Pinpoint the cell where the given text exists, returning its (X, Y) midpoint coordinate. 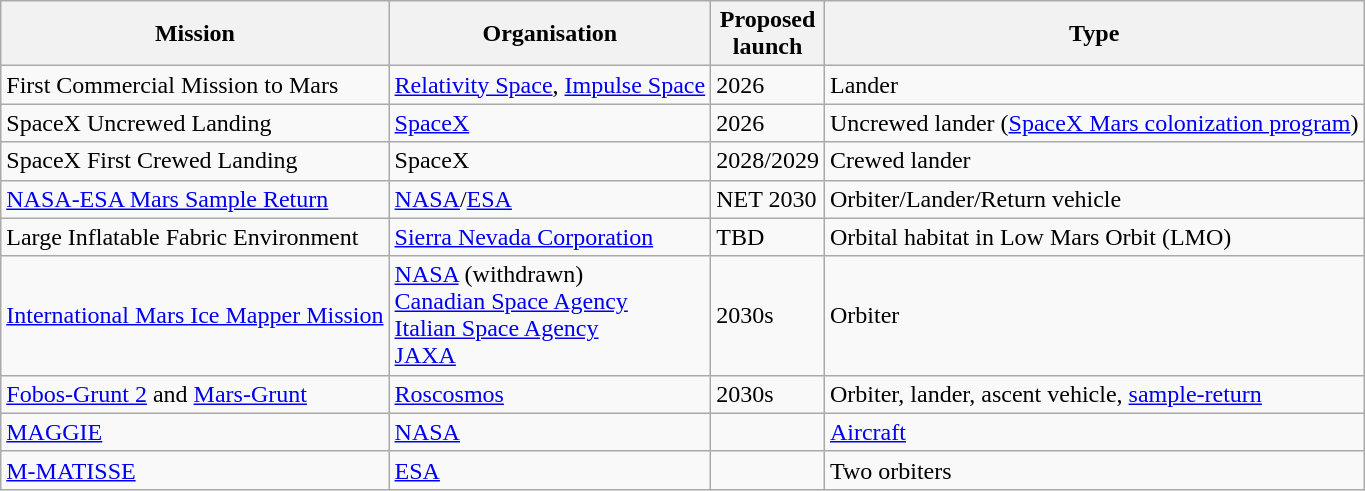
NASA (withdrawn)Canadian Space AgencyItalian Space Agency JAXA (550, 316)
M-MATISSE (195, 470)
Uncrewed lander (SpaceX Mars colonization program) (1094, 123)
Large Inflatable Fabric Environment (195, 237)
Two orbiters (1094, 470)
Aircraft (1094, 432)
Relativity Space, Impulse Space (550, 85)
Orbiter (1094, 316)
Lander (1094, 85)
NASA-ESA Mars Sample Return (195, 199)
Proposedlaunch (768, 34)
MAGGIE (195, 432)
Mission (195, 34)
International Mars Ice Mapper Mission (195, 316)
Fobos-Grunt 2 and Mars-Grunt (195, 394)
Orbital habitat in Low Mars Orbit (LMO) (1094, 237)
Crewed lander (1094, 161)
Type (1094, 34)
NASA/ESA (550, 199)
First Commercial Mission to Mars (195, 85)
Organisation (550, 34)
Sierra Nevada Corporation (550, 237)
SpaceX First Crewed Landing (195, 161)
TBD (768, 237)
Orbiter, lander, ascent vehicle, sample-return (1094, 394)
ESA (550, 470)
Orbiter/Lander/Return vehicle (1094, 199)
NASA (550, 432)
NET 2030 (768, 199)
Roscosmos (550, 394)
2028/2029 (768, 161)
SpaceX Uncrewed Landing (195, 123)
